Find where the given text appears and provide that cell's center as [X, Y] coordinate. 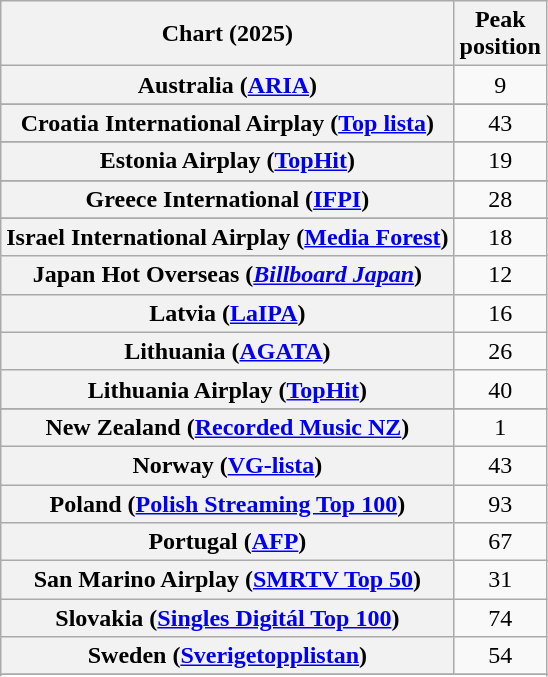
Estonia Airplay (TopHit) [228, 161]
Latvia (LaIPA) [228, 313]
New Zealand (Recorded Music NZ) [228, 427]
16 [500, 313]
Greece International (IFPI) [228, 199]
Lithuania (AGATA) [228, 351]
12 [500, 275]
67 [500, 542]
Slovakia (Singles Digitál Top 100) [228, 618]
Australia (ARIA) [228, 85]
28 [500, 199]
Peakposition [500, 34]
Croatia International Airplay (Top lista) [228, 123]
Portugal (AFP) [228, 542]
Lithuania Airplay (TopHit) [228, 389]
93 [500, 503]
San Marino Airplay (SMRTV Top 50) [228, 580]
Poland (Polish Streaming Top 100) [228, 503]
Norway (VG-lista) [228, 465]
54 [500, 656]
40 [500, 389]
26 [500, 351]
19 [500, 161]
Israel International Airplay (Media Forest) [228, 237]
18 [500, 237]
Sweden (Sverigetopplistan) [228, 656]
Japan Hot Overseas (Billboard Japan) [228, 275]
1 [500, 427]
31 [500, 580]
Chart (2025) [228, 34]
9 [500, 85]
74 [500, 618]
